Return [X, Y] of the center of cell containing provided text 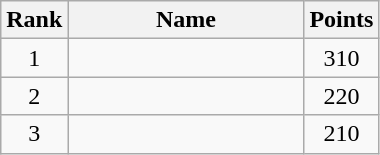
Rank [34, 20]
Name [186, 20]
2 [34, 96]
3 [34, 134]
310 [342, 58]
210 [342, 134]
Points [342, 20]
1 [34, 58]
220 [342, 96]
